Return the [X, Y] coordinate for the center point of the cell that contains the specified text.  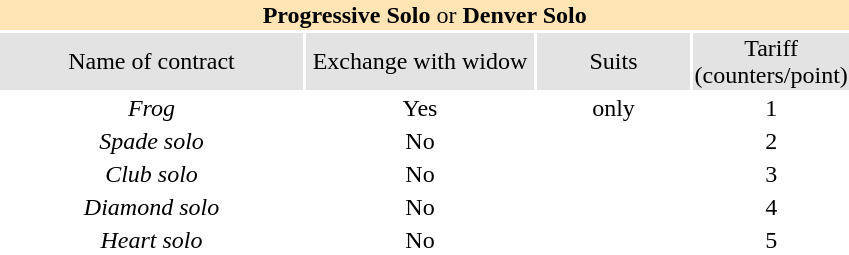
Diamond solo [152, 207]
2 [771, 141]
Name of contract [152, 62]
only [614, 108]
Club solo [152, 174]
Frog [152, 108]
Suits [614, 62]
4 [771, 207]
Heart solo [152, 240]
5 [771, 240]
Exchange with widow [420, 62]
Yes [420, 108]
Progressive Solo or Denver Solo [424, 15]
Spade solo [152, 141]
1 [771, 108]
Tariff (counters/point) [771, 62]
3 [771, 174]
